Search for the cell housing the specified text and yield its (X, Y) center coordinate. 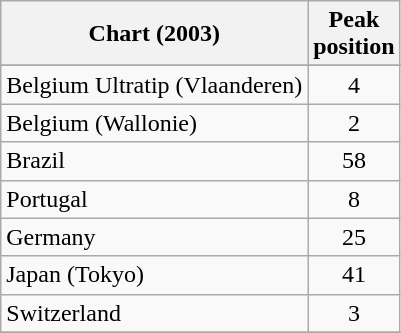
4 (354, 85)
3 (354, 313)
Switzerland (154, 313)
Chart (2003) (154, 34)
Peakposition (354, 34)
8 (354, 199)
Belgium Ultratip (Vlaanderen) (154, 85)
Germany (154, 237)
Brazil (154, 161)
Japan (Tokyo) (154, 275)
Belgium (Wallonie) (154, 123)
41 (354, 275)
25 (354, 237)
58 (354, 161)
Portugal (154, 199)
2 (354, 123)
